Search for the cell housing the specified text and yield its (x, y) center coordinate. 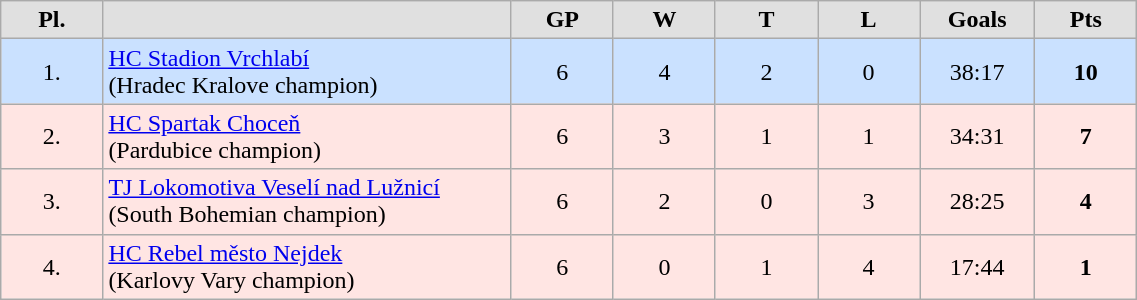
HC Stadion Vrchlabí(Hradec Kralove champion) (307, 72)
HC Rebel město Nejdek(Karlovy Vary champion) (307, 266)
Goals (978, 20)
3. (52, 202)
38:17 (978, 72)
Pl. (52, 20)
HC Spartak Choceň(Pardubice champion) (307, 136)
L (869, 20)
17:44 (978, 266)
GP (562, 20)
W (664, 20)
1. (52, 72)
TJ Lokomotiva Veselí nad Lužnicí(South Bohemian champion) (307, 202)
7 (1086, 136)
34:31 (978, 136)
4. (52, 266)
2. (52, 136)
Pts (1086, 20)
10 (1086, 72)
T (766, 20)
28:25 (978, 202)
